Identify which cell holds the provided text, then report its (X, Y) central coordinate. 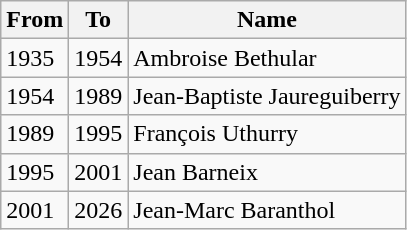
Name (267, 20)
Jean Barneix (267, 172)
To (98, 20)
Ambroise Bethular (267, 58)
2026 (98, 210)
Jean-Marc Baranthol (267, 210)
Jean-Baptiste Jaureguiberry (267, 96)
François Uthurry (267, 134)
From (35, 20)
1935 (35, 58)
